From the cell containing the given text, extract its center point as (x, y) coordinate. 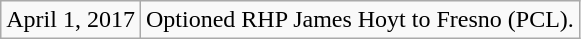
April 1, 2017 (71, 20)
Optioned RHP James Hoyt to Fresno (PCL). (360, 20)
